For the text-containing cell, return its midpoint in (x, y) coordinate format. 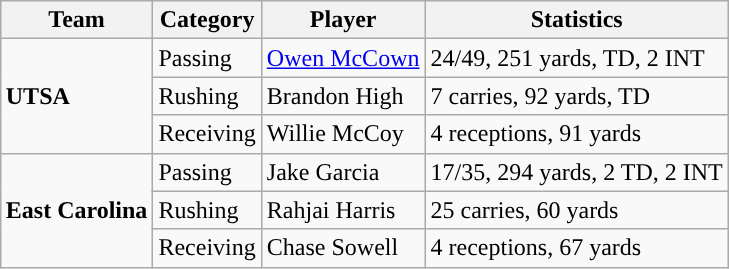
East Carolina (76, 210)
Statistics (576, 20)
7 carries, 92 yards, TD (576, 96)
Jake Garcia (343, 172)
17/35, 294 yards, 2 TD, 2 INT (576, 172)
Brandon High (343, 96)
Rahjai Harris (343, 210)
Willie McCoy (343, 134)
Owen McCown (343, 58)
Team (76, 20)
25 carries, 60 yards (576, 210)
Category (207, 20)
Chase Sowell (343, 248)
UTSA (76, 96)
4 receptions, 67 yards (576, 248)
24/49, 251 yards, TD, 2 INT (576, 58)
4 receptions, 91 yards (576, 134)
Player (343, 20)
